Find where the given text appears and provide that cell's center as (x, y) coordinate. 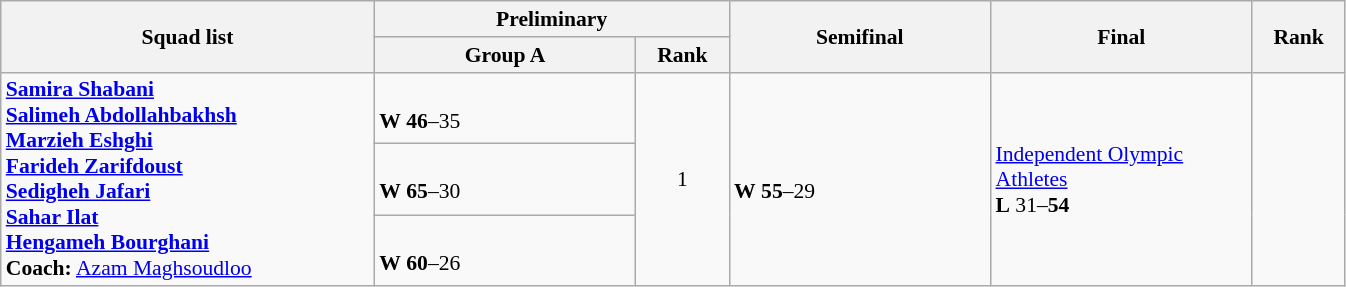
W 46–35 (504, 108)
Samira ShabaniSalimeh AbdollahbakhshMarzieh EshghiFarideh ZarifdoustSedigheh JafariSahar IlatHengameh BourghaniCoach: Azam Maghsoudloo (188, 179)
Squad list (188, 36)
W 55–29 (860, 179)
W 60–26 (504, 250)
Independent Olympic AthletesL 31–54 (1120, 179)
Semifinal (860, 36)
W 65–30 (504, 180)
Preliminary (552, 19)
1 (682, 179)
Final (1120, 36)
Group A (504, 55)
